Pinpoint the cell where the given text exists, returning its [x, y] midpoint coordinate. 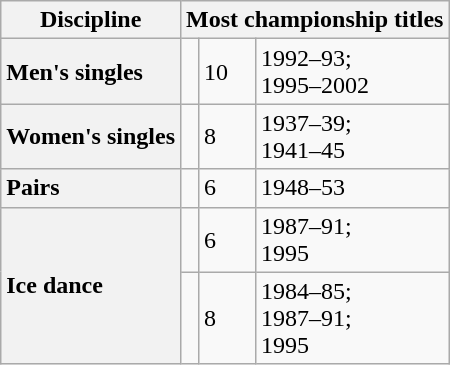
1992–93;1995–2002 [352, 72]
1948–53 [352, 188]
Ice dance [91, 286]
10 [226, 72]
1984–85;1987–91;1995 [352, 318]
1937–39;1941–45 [352, 136]
Men's singles [91, 72]
Women's singles [91, 136]
Most championship titles [315, 20]
Pairs [91, 188]
1987–91;1995 [352, 240]
Discipline [91, 20]
